Capture the cell that displays the provided text and extract its [x, y] central coordinate. 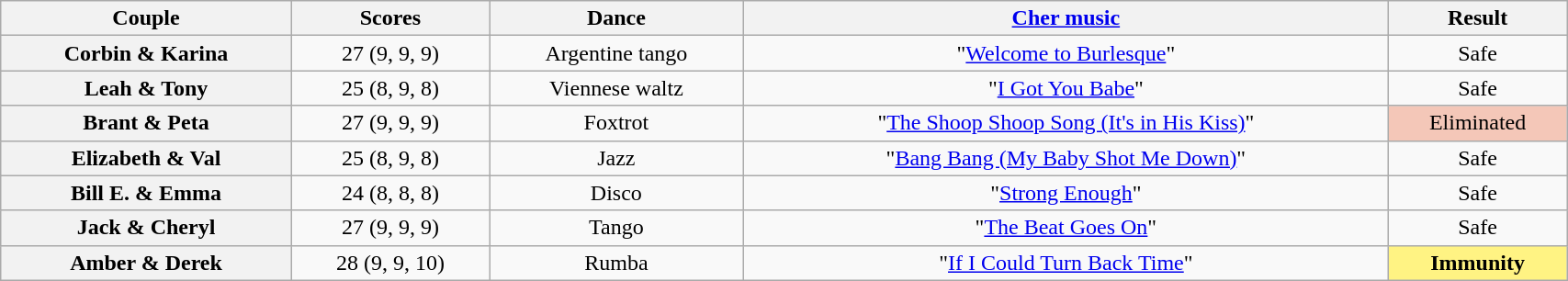
Result [1478, 18]
Elizabeth & Val [146, 158]
Bill E. & Emma [146, 193]
Tango [615, 228]
"If I Could Turn Back Time" [1066, 263]
Argentine tango [615, 53]
Jack & Cheryl [146, 228]
Scores [389, 18]
Disco [615, 193]
"Welcome to Burlesque" [1066, 53]
Foxtrot [615, 123]
Jazz [615, 158]
Brant & Peta [146, 123]
"The Shoop Shoop Song (It's in His Kiss)" [1066, 123]
Corbin & Karina [146, 53]
"The Beat Goes On" [1066, 228]
Immunity [1478, 263]
"I Got You Babe" [1066, 88]
"Bang Bang (My Baby Shot Me Down)" [1066, 158]
24 (8, 8, 8) [389, 193]
Amber & Derek [146, 263]
Eliminated [1478, 123]
Cher music [1066, 18]
Dance [615, 18]
Couple [146, 18]
28 (9, 9, 10) [389, 263]
Leah & Tony [146, 88]
Viennese waltz [615, 88]
"Strong Enough" [1066, 193]
Rumba [615, 263]
